Output the (x, y) coordinate of the center of the cell containing the given text.  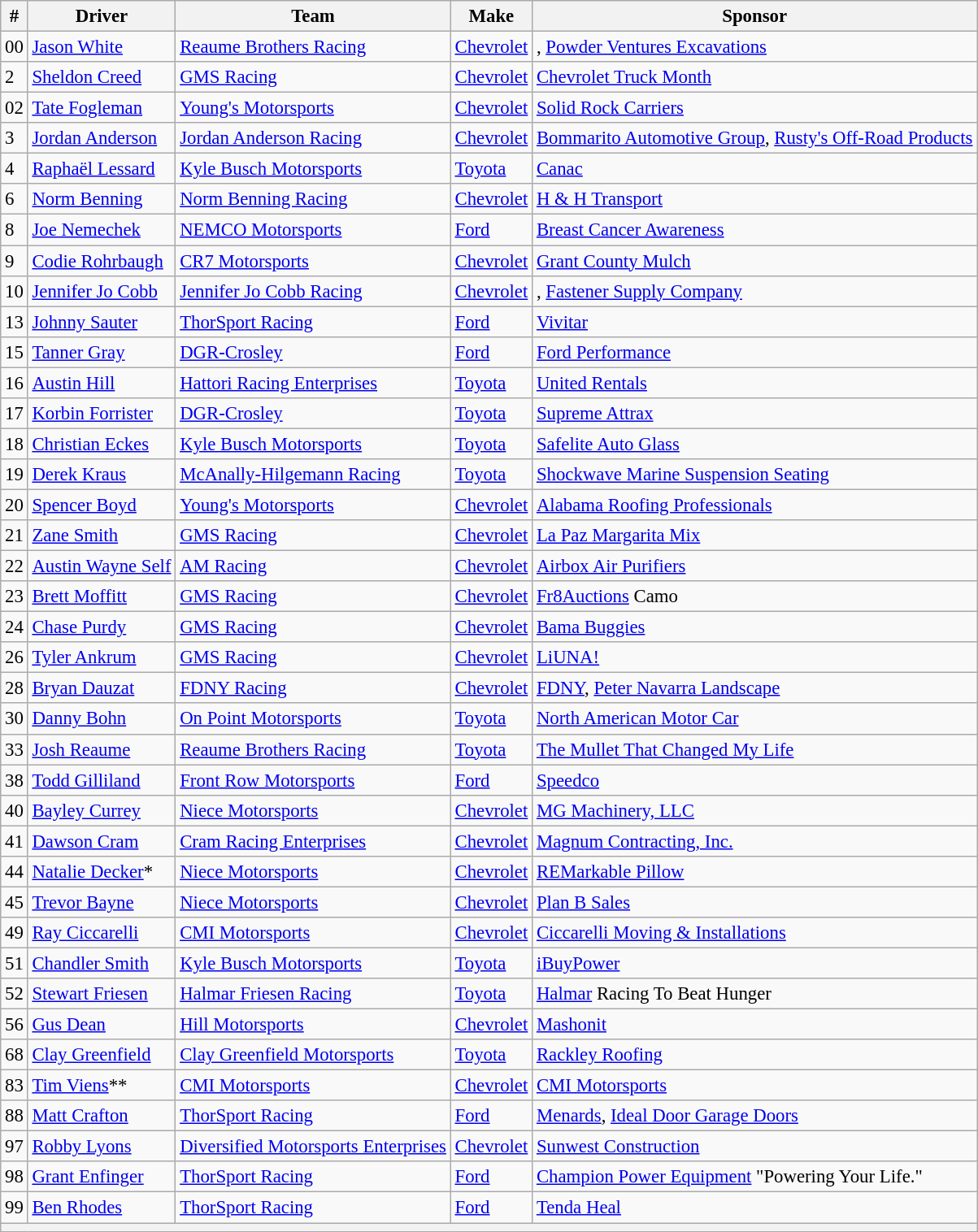
Clay Greenfield (102, 1055)
28 (15, 688)
Supreme Attrax (754, 414)
MG Machinery, LLC (754, 810)
On Point Motorsports (313, 719)
H & H Transport (754, 199)
97 (15, 1147)
, Powder Ventures Excavations (754, 47)
Rackley Roofing (754, 1055)
51 (15, 963)
Todd Gilliland (102, 780)
Hattori Racing Enterprises (313, 383)
Champion Power Equipment "Powering Your Life." (754, 1178)
00 (15, 47)
, Fastener Supply Company (754, 291)
52 (15, 994)
Bryan Dauzat (102, 688)
Tyler Ankrum (102, 657)
# (15, 16)
AM Racing (313, 566)
Grant County Mulch (754, 261)
Clay Greenfield Motorsports (313, 1055)
Trevor Bayne (102, 902)
CR7 Motorsports (313, 261)
13 (15, 322)
Fr8Auctions Camo (754, 596)
Bama Buggies (754, 627)
6 (15, 199)
Jordan Anderson (102, 138)
Sheldon Creed (102, 77)
Ford Performance (754, 352)
99 (15, 1208)
2 (15, 77)
Bayley Currey (102, 810)
Raphaël Lessard (102, 169)
10 (15, 291)
Alabama Roofing Professionals (754, 505)
4 (15, 169)
La Paz Margarita Mix (754, 536)
Plan B Sales (754, 902)
Halmar Friesen Racing (313, 994)
98 (15, 1178)
Matt Crafton (102, 1116)
Norm Benning (102, 199)
16 (15, 383)
Front Row Motorsports (313, 780)
Canac (754, 169)
22 (15, 566)
Ben Rhodes (102, 1208)
North American Motor Car (754, 719)
Codie Rohrbaugh (102, 261)
Airbox Air Purifiers (754, 566)
Driver (102, 16)
Solid Rock Carriers (754, 108)
Magnum Contracting, Inc. (754, 841)
iBuyPower (754, 963)
Hill Motorsports (313, 1025)
Safelite Auto Glass (754, 444)
Spencer Boyd (102, 505)
9 (15, 261)
Korbin Forrister (102, 414)
Chandler Smith (102, 963)
REMarkable Pillow (754, 872)
Halmar Racing To Beat Hunger (754, 994)
Menards, Ideal Door Garage Doors (754, 1116)
88 (15, 1116)
FDNY, Peter Navarra Landscape (754, 688)
20 (15, 505)
45 (15, 902)
Derek Kraus (102, 475)
Sunwest Construction (754, 1147)
Josh Reaume (102, 749)
40 (15, 810)
18 (15, 444)
44 (15, 872)
Make (491, 16)
Ray Ciccarelli (102, 933)
17 (15, 414)
68 (15, 1055)
24 (15, 627)
LiUNA! (754, 657)
Jason White (102, 47)
Shockwave Marine Suspension Seating (754, 475)
Johnny Sauter (102, 322)
15 (15, 352)
Gus Dean (102, 1025)
Christian Eckes (102, 444)
Jordan Anderson Racing (313, 138)
56 (15, 1025)
NEMCO Motorsports (313, 230)
Chase Purdy (102, 627)
Jennifer Jo Cobb Racing (313, 291)
Natalie Decker* (102, 872)
41 (15, 841)
Brett Moffitt (102, 596)
Grant Enfinger (102, 1178)
23 (15, 596)
Norm Benning Racing (313, 199)
Chevrolet Truck Month (754, 77)
26 (15, 657)
Breast Cancer Awareness (754, 230)
Stewart Friesen (102, 994)
Bommarito Automotive Group, Rusty's Off-Road Products (754, 138)
Austin Wayne Self (102, 566)
Sponsor (754, 16)
Ciccarelli Moving & Installations (754, 933)
McAnally-Hilgemann Racing (313, 475)
Mashonit (754, 1025)
Tim Viens** (102, 1086)
Cram Racing Enterprises (313, 841)
Dawson Cram (102, 841)
Robby Lyons (102, 1147)
Diversified Motorsports Enterprises (313, 1147)
21 (15, 536)
Joe Nemechek (102, 230)
33 (15, 749)
Jennifer Jo Cobb (102, 291)
30 (15, 719)
38 (15, 780)
United Rentals (754, 383)
Team (313, 16)
Danny Bohn (102, 719)
02 (15, 108)
Tate Fogleman (102, 108)
3 (15, 138)
FDNY Racing (313, 688)
83 (15, 1086)
Zane Smith (102, 536)
Speedco (754, 780)
49 (15, 933)
Austin Hill (102, 383)
19 (15, 475)
Vivitar (754, 322)
8 (15, 230)
Tanner Gray (102, 352)
The Mullet That Changed My Life (754, 749)
Tenda Heal (754, 1208)
